Provide the (X, Y) coordinate of the cell's center where the given text is located.  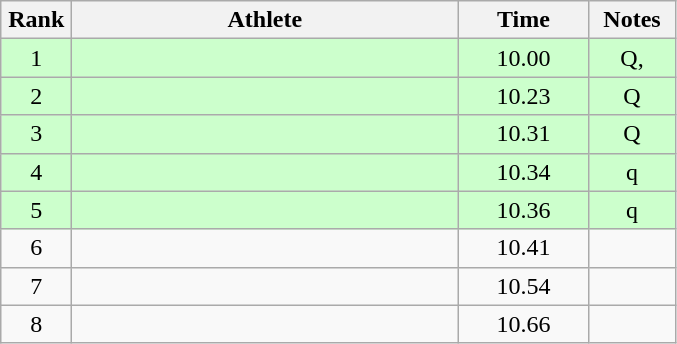
2 (36, 96)
8 (36, 324)
10.66 (524, 324)
Athlete (265, 20)
Q, (632, 58)
10.00 (524, 58)
10.23 (524, 96)
4 (36, 172)
3 (36, 134)
Time (524, 20)
10.36 (524, 210)
1 (36, 58)
7 (36, 286)
Rank (36, 20)
10.41 (524, 248)
6 (36, 248)
10.54 (524, 286)
10.31 (524, 134)
Notes (632, 20)
10.34 (524, 172)
5 (36, 210)
